Return [X, Y] of the center of cell containing provided text 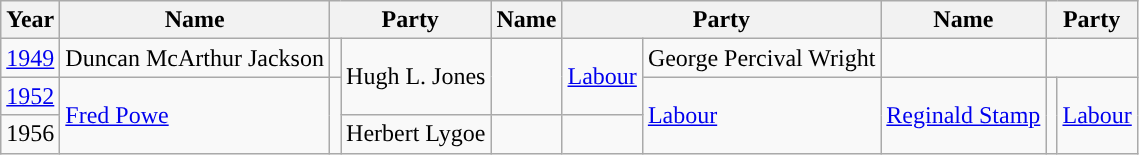
Hugh L. Jones [416, 77]
Herbert Lygoe [416, 134]
Year [30, 20]
1956 [30, 134]
George Percival Wright [761, 58]
Fred Powe [195, 115]
1949 [30, 58]
Duncan McArthur Jackson [195, 58]
1952 [30, 96]
Reginald Stamp [964, 115]
